Return the [X, Y] coordinate for the center point of the cell that contains the specified text.  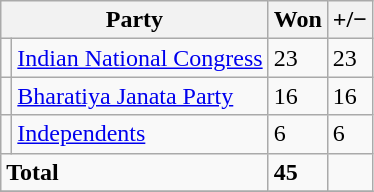
Total [134, 172]
Indian National Congress [140, 58]
Won [298, 20]
Party [134, 20]
Independents [140, 134]
45 [298, 172]
+/− [350, 20]
Bharatiya Janata Party [140, 96]
